Determine the [x, y] coordinate at the center of the cell enclosing the given text.  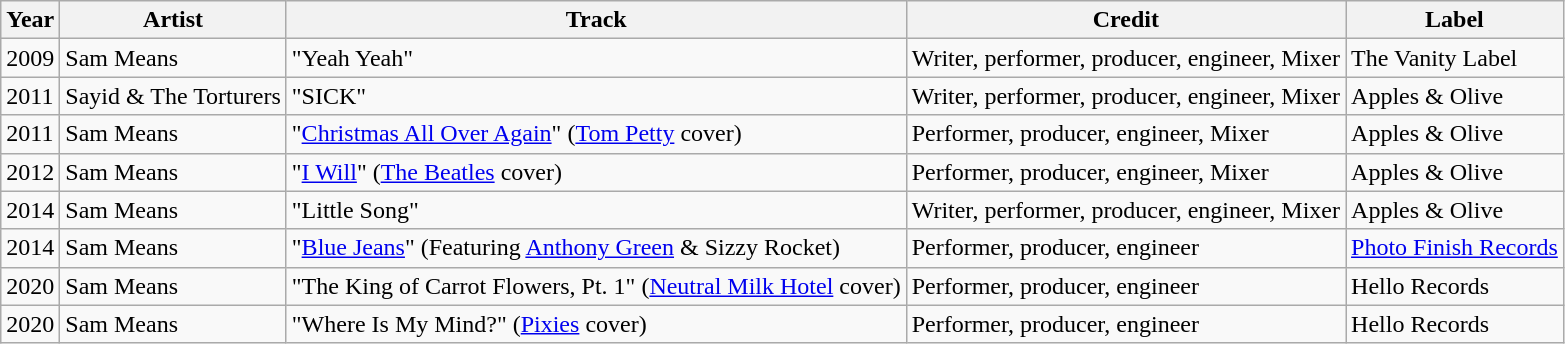
2009 [30, 58]
Sayid & The Torturers [173, 96]
"Yeah Yeah" [596, 58]
Photo Finish Records [1455, 248]
"I Will" (The Beatles cover) [596, 172]
"Little Song" [596, 210]
2012 [30, 172]
Year [30, 20]
The Vanity Label [1455, 58]
Artist [173, 20]
Credit [1126, 20]
"SICK" [596, 96]
Label [1455, 20]
"Christmas All Over Again" (Tom Petty cover) [596, 134]
"Where Is My Mind?" (Pixies cover) [596, 324]
"The King of Carrot Flowers, Pt. 1" (Neutral Milk Hotel cover) [596, 286]
Track [596, 20]
"Blue Jeans" (Featuring Anthony Green & Sizzy Rocket) [596, 248]
